Extract the (x, y) coordinate from the center of the cell holding the provided text.  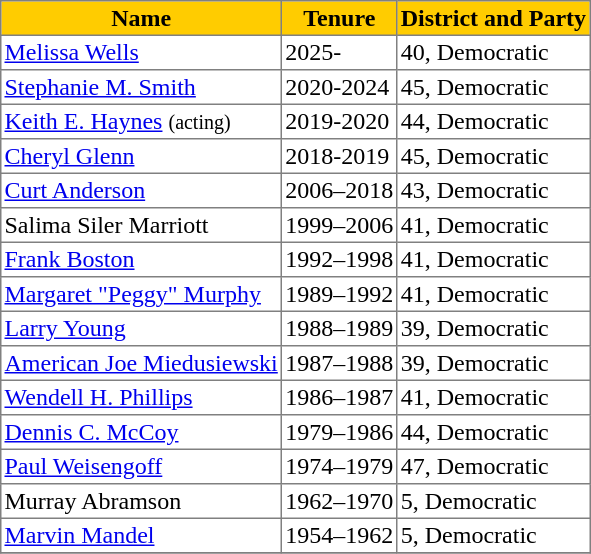
43, Democratic (494, 190)
Larry Young (142, 328)
1987–1988 (340, 363)
Murray Abramson (142, 501)
2025- (340, 52)
Wendell H. Phillips (142, 397)
40, Democratic (494, 52)
Paul Weisengoff (142, 466)
Margaret "Peggy" Murphy (142, 294)
Curt Anderson (142, 190)
Dennis C. McCoy (142, 432)
Marvin Mandel (142, 535)
American Joe Miedusiewski (142, 363)
1988–1989 (340, 328)
Frank Boston (142, 259)
1992–1998 (340, 259)
1962–1970 (340, 501)
1999–2006 (340, 225)
Cheryl Glenn (142, 156)
2020-2024 (340, 87)
47, Democratic (494, 466)
1986–1987 (340, 397)
Salima Siler Marriott (142, 225)
Keith E. Haynes (acting) (142, 121)
Tenure (340, 18)
Name (142, 18)
Stephanie M. Smith (142, 87)
2019-2020 (340, 121)
1974–1979 (340, 466)
2006–2018 (340, 190)
District and Party (494, 18)
1954–1962 (340, 535)
2018-2019 (340, 156)
1979–1986 (340, 432)
Melissa Wells (142, 52)
1989–1992 (340, 294)
